Extract the (x, y) coordinate from the center of the cell holding the provided text.  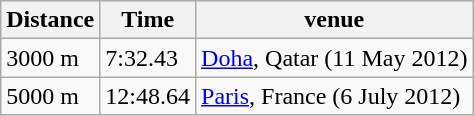
5000 m (50, 96)
venue (334, 20)
Distance (50, 20)
Doha, Qatar (11 May 2012) (334, 58)
Time (148, 20)
7:32.43 (148, 58)
3000 m (50, 58)
12:48.64 (148, 96)
Paris, France (6 July 2012) (334, 96)
